Capture the cell that displays the provided text and extract its [X, Y] central coordinate. 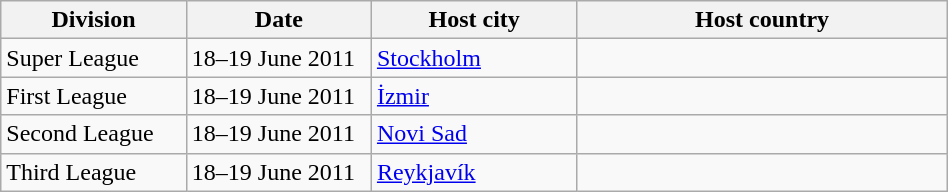
Host country [762, 20]
Host city [474, 20]
İzmir [474, 96]
Super League [94, 58]
Division [94, 20]
First League [94, 96]
Novi Sad [474, 134]
Reykjavík [474, 172]
Second League [94, 134]
Third League [94, 172]
Date [278, 20]
Stockholm [474, 58]
